Detect which cell encompasses the target text, then output its [x, y] center coordinate. 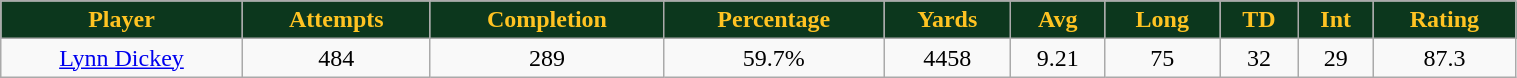
484 [336, 58]
Long [1162, 20]
TD [1260, 20]
87.3 [1444, 58]
75 [1162, 58]
Avg [1057, 20]
289 [546, 58]
Rating [1444, 20]
Lynn Dickey [122, 58]
32 [1260, 58]
Attempts [336, 20]
29 [1336, 58]
59.7% [774, 58]
Player [122, 20]
Yards [947, 20]
Int [1336, 20]
Percentage [774, 20]
9.21 [1057, 58]
4458 [947, 58]
Completion [546, 20]
